Find where the given text appears and provide that cell's center as (X, Y) coordinate. 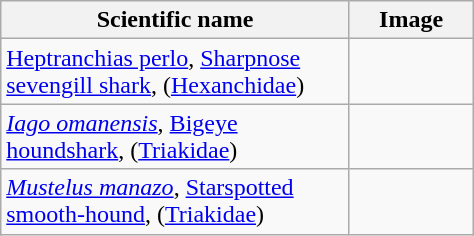
Image (411, 20)
Heptranchias perlo, Sharpnose sevengill shark, (Hexanchidae) (176, 72)
Mustelus manazo, Starspotted smooth-hound, (Triakidae) (176, 202)
Iago omanensis, Bigeye houndshark, (Triakidae) (176, 136)
Scientific name (176, 20)
